Capture the cell that displays the provided text and extract its (X, Y) central coordinate. 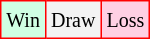
Win (24, 20)
Loss (126, 20)
Draw (72, 20)
